Provide the (x, y) coordinate of the cell's center where the given text is located.  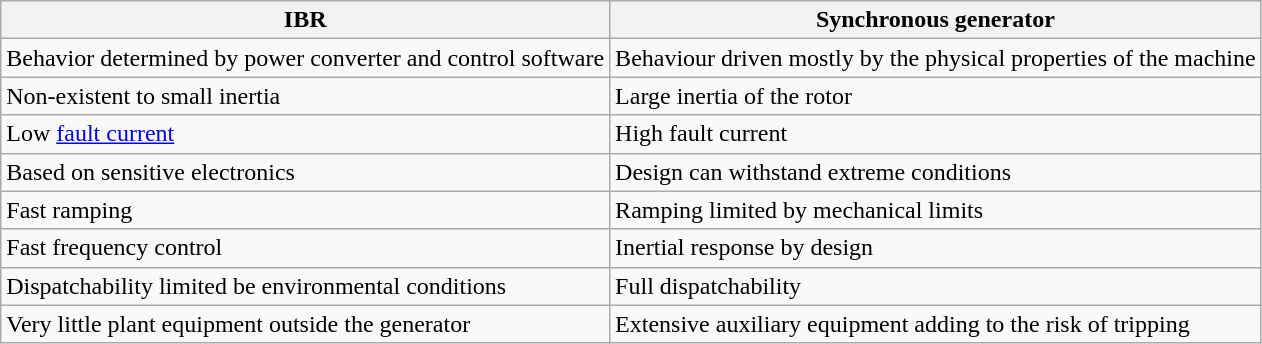
Fast ramping (306, 210)
Synchronous generator (936, 20)
Full dispatchability (936, 286)
Low fault current (306, 134)
Based on sensitive electronics (306, 172)
Non-existent to small inertia (306, 96)
IBR (306, 20)
High fault current (936, 134)
Very little plant equipment outside the generator (306, 324)
Behavior determined by power converter and control software (306, 58)
Extensive auxiliary equipment adding to the risk of tripping (936, 324)
Inertial response by design (936, 248)
Large inertia of the rotor (936, 96)
Dispatchability limited be environmental conditions (306, 286)
Fast frequency control (306, 248)
Design can withstand extreme conditions (936, 172)
Ramping limited by mechanical limits (936, 210)
Behaviour driven mostly by the physical properties of the machine (936, 58)
